Find where the given text appears and provide that cell's center as [x, y] coordinate. 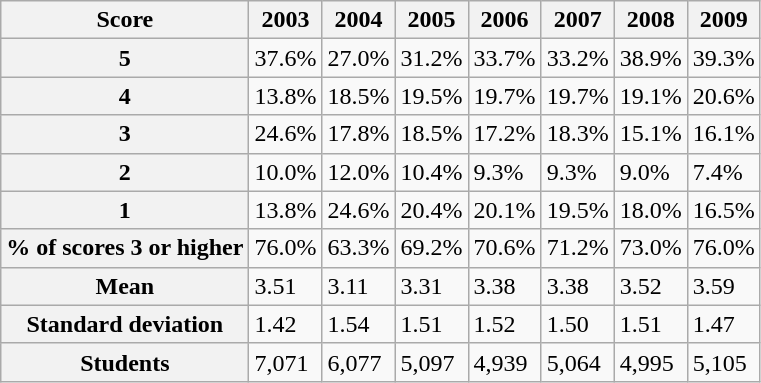
17.2% [504, 134]
2003 [286, 20]
10.4% [432, 172]
2007 [578, 20]
15.1% [650, 134]
4 [125, 96]
2008 [650, 20]
Score [125, 20]
5 [125, 58]
4,939 [504, 362]
10.0% [286, 172]
5,097 [432, 362]
69.2% [432, 248]
12.0% [358, 172]
Mean [125, 286]
3.51 [286, 286]
3.52 [650, 286]
1 [125, 210]
38.9% [650, 58]
9.0% [650, 172]
73.0% [650, 248]
20.6% [724, 96]
20.4% [432, 210]
4,995 [650, 362]
1.47 [724, 324]
2 [125, 172]
1.42 [286, 324]
31.2% [432, 58]
33.2% [578, 58]
% of scores 3 or higher [125, 248]
19.1% [650, 96]
1.54 [358, 324]
16.5% [724, 210]
6,077 [358, 362]
7.4% [724, 172]
33.7% [504, 58]
1.50 [578, 324]
2006 [504, 20]
Students [125, 362]
39.3% [724, 58]
16.1% [724, 134]
18.3% [578, 134]
Standard deviation [125, 324]
71.2% [578, 248]
2009 [724, 20]
5,064 [578, 362]
3.31 [432, 286]
5,105 [724, 362]
3 [125, 134]
3.11 [358, 286]
17.8% [358, 134]
27.0% [358, 58]
2004 [358, 20]
7,071 [286, 362]
37.6% [286, 58]
2005 [432, 20]
70.6% [504, 248]
1.52 [504, 324]
3.59 [724, 286]
18.0% [650, 210]
63.3% [358, 248]
20.1% [504, 210]
